For the text-containing cell, return its midpoint in [X, Y] coordinate format. 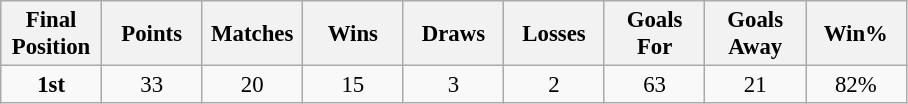
Wins [354, 34]
Win% [856, 34]
Goals Away [756, 34]
3 [454, 85]
Draws [454, 34]
20 [252, 85]
Goals For [654, 34]
Final Position [52, 34]
Matches [252, 34]
2 [554, 85]
63 [654, 85]
1st [52, 85]
21 [756, 85]
Points [152, 34]
Losses [554, 34]
15 [354, 85]
82% [856, 85]
33 [152, 85]
